Capture the cell that displays the provided text and extract its [x, y] central coordinate. 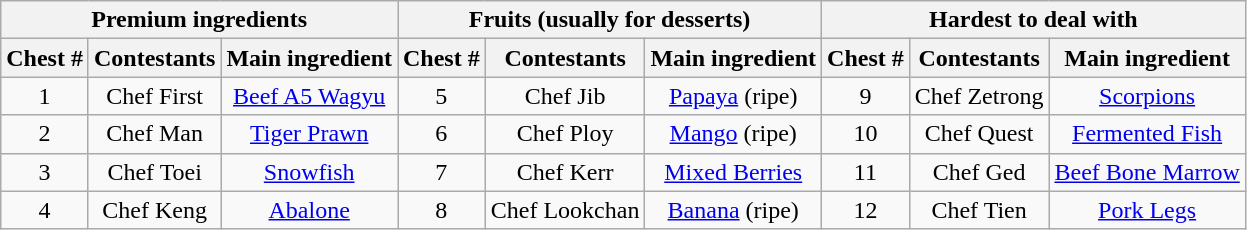
7 [442, 172]
Chef Lookchan [565, 210]
Premium ingredients [200, 20]
Chef Zetrong [979, 96]
Mango (ripe) [734, 134]
Abalone [310, 210]
Banana (ripe) [734, 210]
11 [866, 172]
Chef Kerr [565, 172]
Mixed Berries [734, 172]
Fruits (usually for desserts) [610, 20]
3 [45, 172]
Chef Ploy [565, 134]
8 [442, 210]
2 [45, 134]
Chef Jib [565, 96]
Chef Man [154, 134]
Chef Toei [154, 172]
Pork Legs [1147, 210]
Hardest to deal with [1034, 20]
Beef A5 Wagyu [310, 96]
6 [442, 134]
Scorpions [1147, 96]
4 [45, 210]
Beef Bone Marrow [1147, 172]
5 [442, 96]
9 [866, 96]
Tiger Prawn [310, 134]
Chef Ged [979, 172]
Chef Tien [979, 210]
Chef First [154, 96]
Chef Keng [154, 210]
Papaya (ripe) [734, 96]
Fermented Fish [1147, 134]
1 [45, 96]
Chef Quest [979, 134]
12 [866, 210]
10 [866, 134]
Snowfish [310, 172]
